Identify which cell holds the provided text, then report its [X, Y] central coordinate. 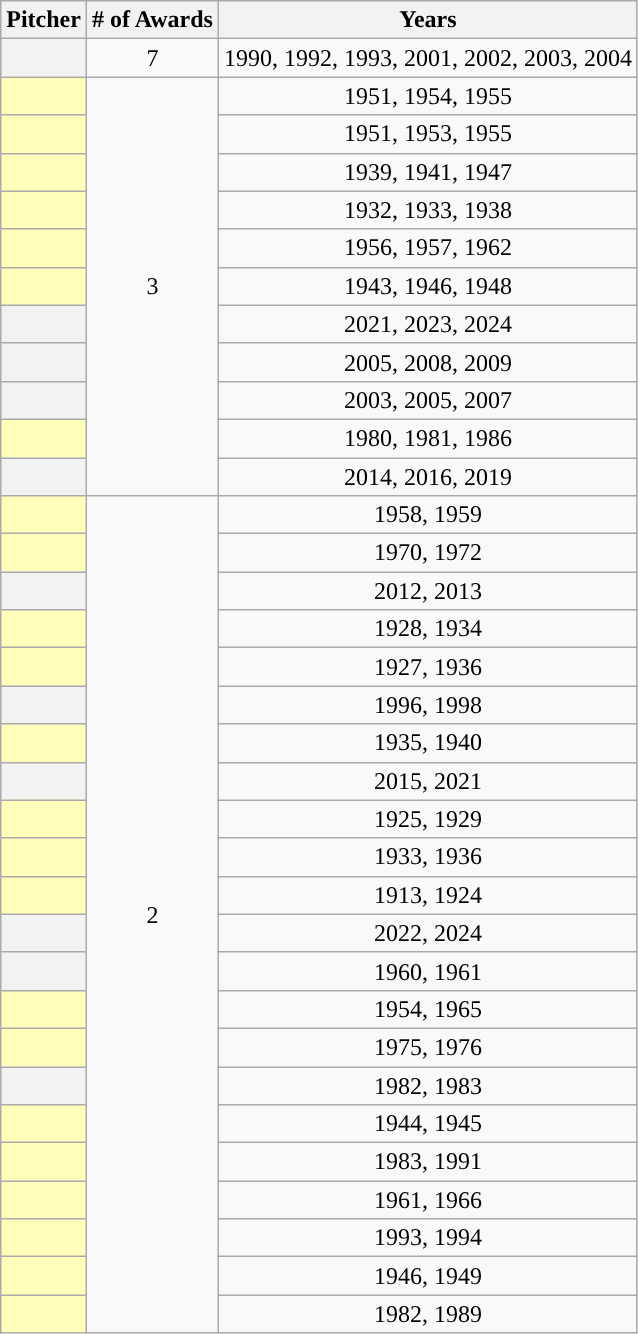
1935, 1940 [428, 743]
1980, 1981, 1986 [428, 438]
1983, 1991 [428, 1162]
2021, 2023, 2024 [428, 324]
1954, 1965 [428, 1009]
1913, 1924 [428, 895]
1993, 1994 [428, 1238]
1970, 1972 [428, 553]
1951, 1954, 1955 [428, 96]
# of Awards [152, 20]
1982, 1989 [428, 1314]
1944, 1945 [428, 1124]
1961, 1966 [428, 1200]
2012, 2013 [428, 591]
1939, 1941, 1947 [428, 172]
1958, 1959 [428, 515]
1975, 1976 [428, 1047]
1960, 1961 [428, 971]
1927, 1936 [428, 667]
1943, 1946, 1948 [428, 286]
1925, 1929 [428, 819]
7 [152, 58]
1928, 1934 [428, 629]
3 [152, 286]
1990, 1992, 1993, 2001, 2002, 2003, 2004 [428, 58]
2014, 2016, 2019 [428, 477]
1996, 1998 [428, 705]
2005, 2008, 2009 [428, 362]
1951, 1953, 1955 [428, 134]
1982, 1983 [428, 1085]
1956, 1957, 1962 [428, 248]
2 [152, 914]
1946, 1949 [428, 1276]
2022, 2024 [428, 933]
2003, 2005, 2007 [428, 400]
2015, 2021 [428, 781]
1933, 1936 [428, 857]
Pitcher [44, 20]
1932, 1933, 1938 [428, 210]
Years [428, 20]
